Pinpoint the cell where the given text exists, returning its [X, Y] midpoint coordinate. 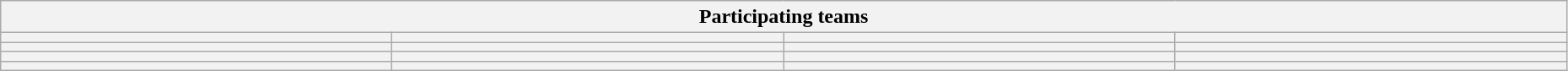
Participating teams [784, 17]
